Search for the cell housing the specified text and yield its (x, y) center coordinate. 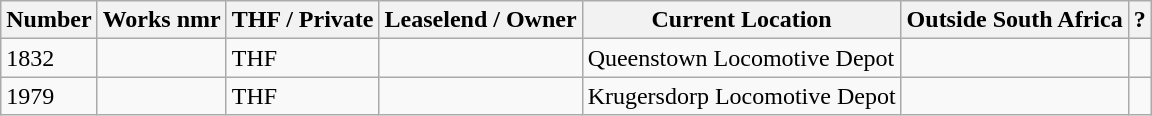
Queenstown Locomotive Depot (742, 58)
THF / Private (302, 20)
Number (49, 20)
1832 (49, 58)
1979 (49, 96)
Krugersdorp Locomotive Depot (742, 96)
Works nmr (162, 20)
Outside South Africa (1014, 20)
Current Location (742, 20)
? (1140, 20)
Leaselend / Owner (480, 20)
